Output the [X, Y] coordinate of the center of the cell containing the given text.  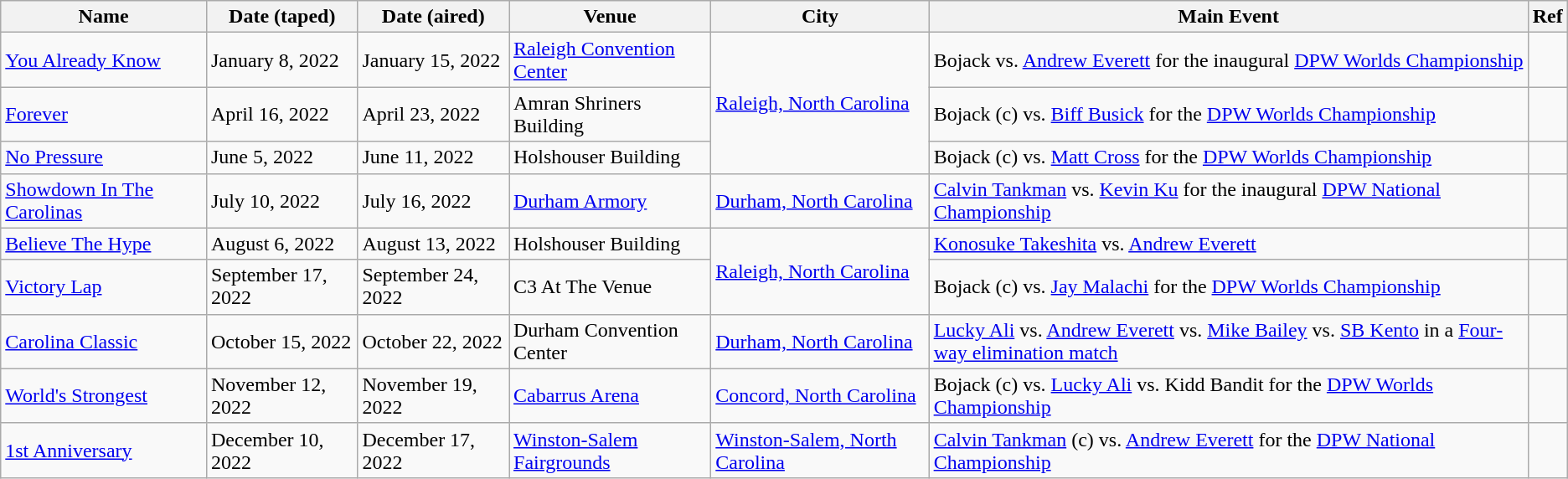
Name [104, 17]
Bojack (c) vs. Jay Malachi for the DPW Worlds Championship [1228, 286]
January 15, 2022 [434, 60]
Calvin Tankman vs. Kevin Ku for the inaugural DPW National Championship [1228, 201]
C3 At The Venue [610, 286]
Bojack (c) vs. Matt Cross for the DPW Worlds Championship [1228, 157]
Date (aired) [434, 17]
You Already Know [104, 60]
Raleigh Convention Center [610, 60]
December 10, 2022 [281, 451]
World's Strongest [104, 395]
Lucky Ali vs. Andrew Everett vs. Mike Bailey vs. SB Kento in a Four-way elimination match [1228, 342]
No Pressure [104, 157]
September 24, 2022 [434, 286]
Durham Convention Center [610, 342]
Venue [610, 17]
Winston-Salem, North Carolina [820, 451]
October 22, 2022 [434, 342]
November 19, 2022 [434, 395]
Bojack vs. Andrew Everett for the inaugural DPW Worlds Championship [1228, 60]
Ref [1548, 17]
August 6, 2022 [281, 244]
Believe The Hype [104, 244]
1st Anniversary [104, 451]
January 8, 2022 [281, 60]
Showdown In The Carolinas [104, 201]
September 17, 2022 [281, 286]
August 13, 2022 [434, 244]
July 16, 2022 [434, 201]
June 5, 2022 [281, 157]
Winston-Salem Fairgrounds [610, 451]
December 17, 2022 [434, 451]
Calvin Tankman (c) vs. Andrew Everett for the DPW National Championship [1228, 451]
Cabarrus Arena [610, 395]
October 15, 2022 [281, 342]
City [820, 17]
July 10, 2022 [281, 201]
Concord, North Carolina [820, 395]
Bojack (c) vs. Lucky Ali vs. Kidd Bandit for the DPW Worlds Championship [1228, 395]
Bojack (c) vs. Biff Busick for the DPW Worlds Championship [1228, 114]
Main Event [1228, 17]
April 23, 2022 [434, 114]
Date (taped) [281, 17]
June 11, 2022 [434, 157]
Durham Armory [610, 201]
April 16, 2022 [281, 114]
November 12, 2022 [281, 395]
Amran Shriners Building [610, 114]
Konosuke Takeshita vs. Andrew Everett [1228, 244]
Carolina Classic [104, 342]
Forever [104, 114]
Victory Lap [104, 286]
